Determine the [X, Y] coordinate at the center of the cell enclosing the given text.  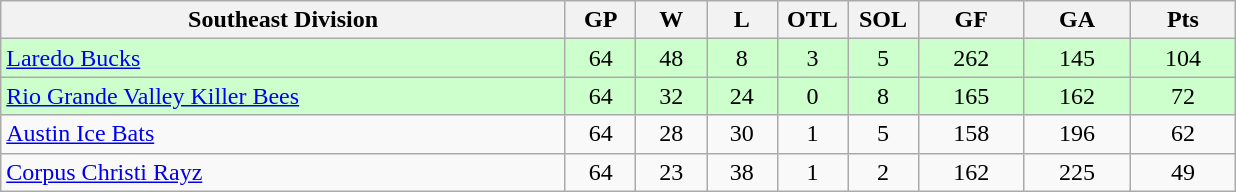
48 [672, 58]
Corpus Christi Rayz [284, 172]
145 [1077, 58]
Southeast Division [284, 20]
30 [742, 134]
262 [971, 58]
38 [742, 172]
OTL [812, 20]
196 [1077, 134]
158 [971, 134]
Austin Ice Bats [284, 134]
0 [812, 96]
2 [884, 172]
GP [600, 20]
62 [1183, 134]
32 [672, 96]
28 [672, 134]
GA [1077, 20]
104 [1183, 58]
SOL [884, 20]
23 [672, 172]
49 [1183, 172]
GF [971, 20]
Laredo Bucks [284, 58]
3 [812, 58]
L [742, 20]
225 [1077, 172]
W [672, 20]
Pts [1183, 20]
Rio Grande Valley Killer Bees [284, 96]
72 [1183, 96]
165 [971, 96]
24 [742, 96]
